For the text-containing cell, return its midpoint in [X, Y] coordinate format. 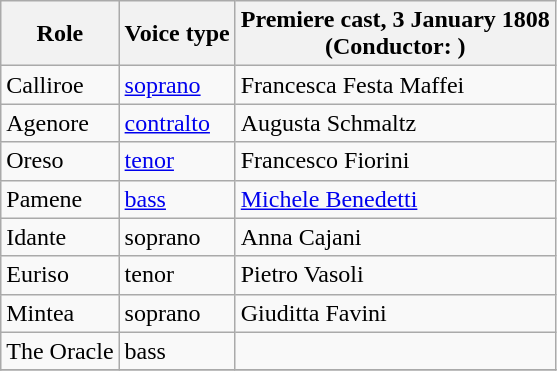
Mintea [60, 313]
Voice type [177, 34]
Calliroe [60, 85]
Oreso [60, 161]
Anna Cajani [395, 237]
Giuditta Favini [395, 313]
contralto [177, 123]
Role [60, 34]
Augusta Schmaltz [395, 123]
Pietro Vasoli [395, 275]
Premiere cast, 3 January 1808 (Conductor: ) [395, 34]
Agenore [60, 123]
Euriso [60, 275]
Michele Benedetti [395, 199]
Francesco Fiorini [395, 161]
Idante [60, 237]
The Oracle [60, 351]
Francesca Festa Maffei [395, 85]
Pamene [60, 199]
